Search for the cell housing the specified text and yield its [X, Y] center coordinate. 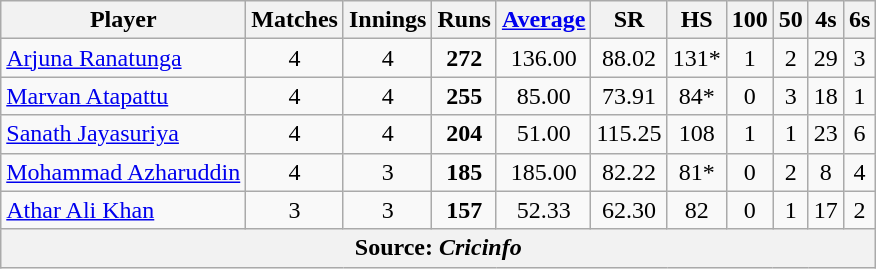
HS [696, 20]
Arjuna Ranatunga [124, 58]
Player [124, 20]
108 [696, 134]
50 [790, 20]
Runs [464, 20]
17 [826, 210]
Athar Ali Khan [124, 210]
100 [750, 20]
84* [696, 96]
62.30 [629, 210]
Average [544, 20]
52.33 [544, 210]
6s [859, 20]
SR [629, 20]
51.00 [544, 134]
Matches [295, 20]
136.00 [544, 58]
272 [464, 58]
88.02 [629, 58]
73.91 [629, 96]
Sanath Jayasuriya [124, 134]
157 [464, 210]
204 [464, 134]
185.00 [544, 172]
Mohammad Azharuddin [124, 172]
82.22 [629, 172]
81* [696, 172]
23 [826, 134]
8 [826, 172]
255 [464, 96]
18 [826, 96]
4s [826, 20]
115.25 [629, 134]
131* [696, 58]
29 [826, 58]
6 [859, 134]
85.00 [544, 96]
Marvan Atapattu [124, 96]
82 [696, 210]
Innings [387, 20]
Source: Cricinfo [438, 248]
185 [464, 172]
